Find where the given text appears and provide that cell's center as (X, Y) coordinate. 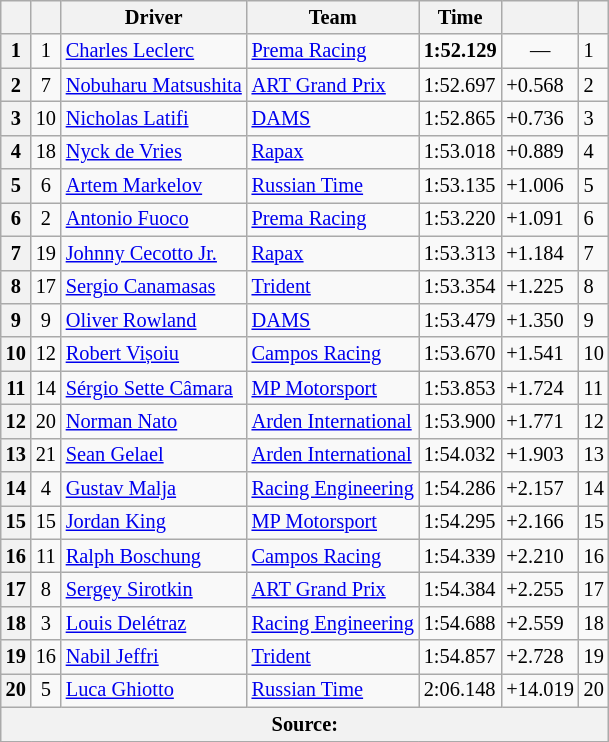
Antonio Fuoco (154, 219)
+2.559 (540, 623)
Norman Nato (154, 421)
Nobuharu Matsushita (154, 85)
+2.728 (540, 657)
1:54.286 (460, 489)
21 (46, 455)
+1.724 (540, 388)
+2.255 (540, 589)
1:53.354 (460, 287)
1:52.865 (460, 118)
Louis Delétraz (154, 623)
1:52.697 (460, 85)
Ralph Boschung (154, 556)
+1.091 (540, 219)
1:54.857 (460, 657)
Luca Ghiotto (154, 690)
+14.019 (540, 690)
Oliver Rowland (154, 320)
1:53.853 (460, 388)
1:52.129 (460, 51)
Sergio Canamasas (154, 287)
1:54.688 (460, 623)
1:53.479 (460, 320)
1:53.018 (460, 152)
1:53.135 (460, 186)
— (540, 51)
+1.225 (540, 287)
Robert Vișoiu (154, 354)
Nicholas Latifi (154, 118)
1:53.900 (460, 421)
+1.350 (540, 320)
Sean Gelael (154, 455)
Driver (154, 17)
1:53.313 (460, 253)
+2.166 (540, 522)
+0.568 (540, 85)
+1.184 (540, 253)
1:54.384 (460, 589)
Nyck de Vries (154, 152)
1:54.295 (460, 522)
Nabil Jeffri (154, 657)
+1.903 (540, 455)
1:53.670 (460, 354)
Jordan King (154, 522)
+1.541 (540, 354)
Artem Markelov (154, 186)
Gustav Malja (154, 489)
Team (333, 17)
+2.157 (540, 489)
Johnny Cecotto Jr. (154, 253)
2:06.148 (460, 690)
Charles Leclerc (154, 51)
+0.736 (540, 118)
+1.771 (540, 421)
Sérgio Sette Câmara (154, 388)
Time (460, 17)
+2.210 (540, 556)
Source: (305, 724)
1:54.032 (460, 455)
Sergey Sirotkin (154, 589)
1:53.220 (460, 219)
+1.006 (540, 186)
1:54.339 (460, 556)
+0.889 (540, 152)
